Return the (X, Y) coordinate for the center point of the cell that contains the specified text.  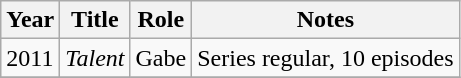
Notes (326, 20)
Title (95, 20)
Role (161, 20)
2011 (30, 58)
Gabe (161, 58)
Series regular, 10 episodes (326, 58)
Year (30, 20)
Talent (95, 58)
